Return the [x, y] coordinate for the center point of the cell that contains the specified text.  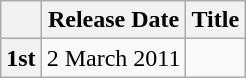
Release Date [114, 20]
1st [21, 58]
Title [216, 20]
2 March 2011 [114, 58]
